Pinpoint the cell where the given text exists, returning its [x, y] midpoint coordinate. 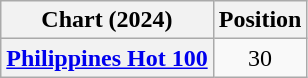
Chart (2024) [107, 20]
Position [260, 20]
Philippines Hot 100 [107, 58]
30 [260, 58]
